Provide the (X, Y) coordinate of the cell's center where the given text is located.  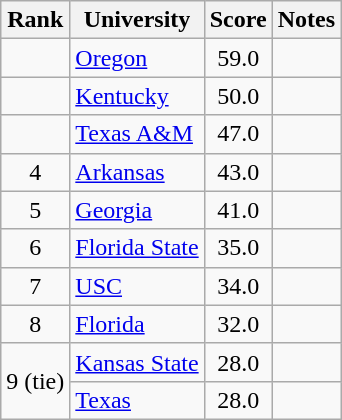
Notes (306, 20)
Arkansas (137, 172)
59.0 (238, 58)
7 (36, 286)
6 (36, 248)
Texas (137, 400)
Kentucky (137, 96)
Rank (36, 20)
Score (238, 20)
Florida State (137, 248)
43.0 (238, 172)
Georgia (137, 210)
9 (tie) (36, 381)
8 (36, 324)
34.0 (238, 286)
5 (36, 210)
41.0 (238, 210)
4 (36, 172)
Florida (137, 324)
Kansas State (137, 362)
50.0 (238, 96)
35.0 (238, 248)
USC (137, 286)
University (137, 20)
Oregon (137, 58)
Texas A&M (137, 134)
47.0 (238, 134)
32.0 (238, 324)
